Detect which cell encompasses the target text, then output its [x, y] center coordinate. 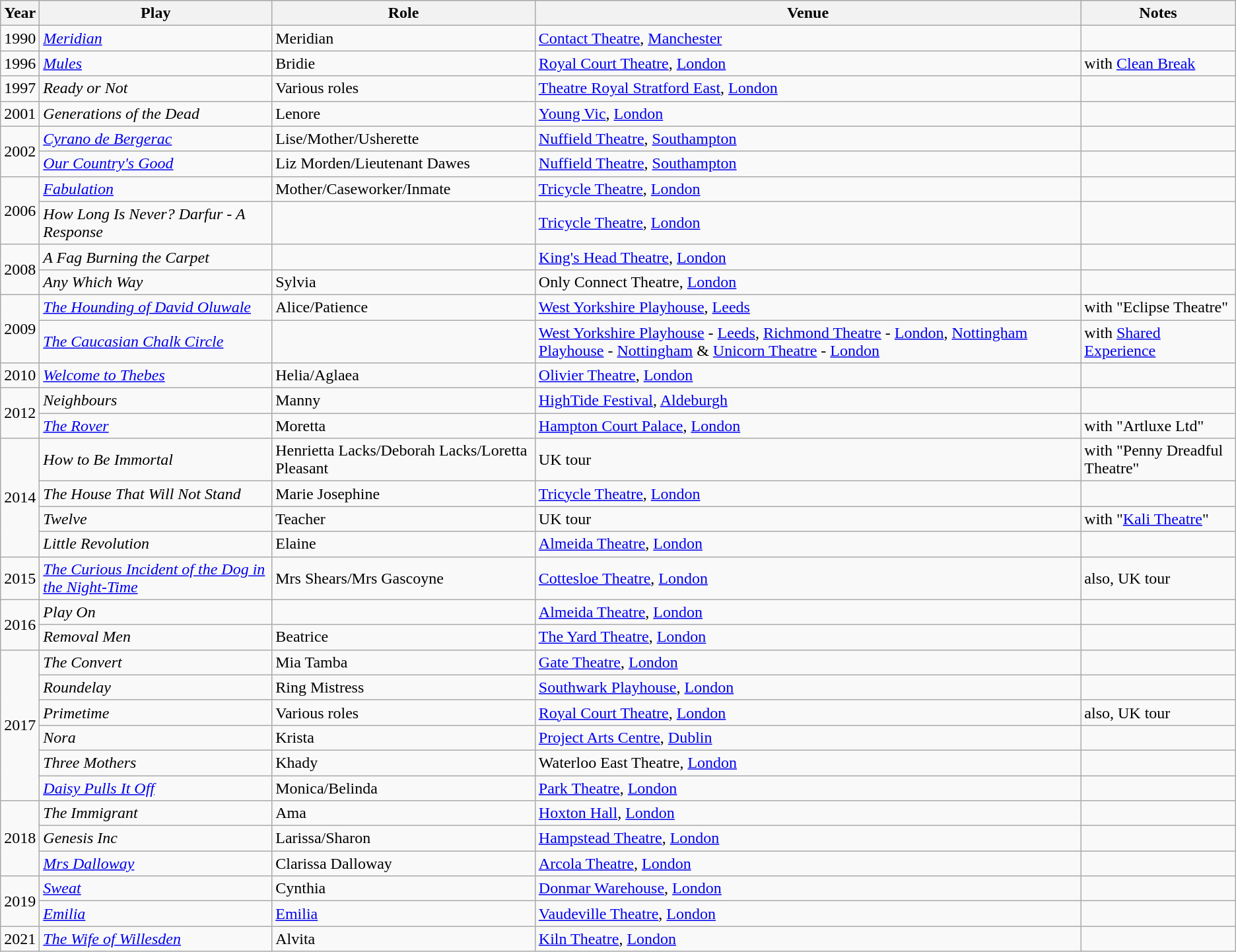
2017 [20, 725]
Mrs Dalloway [156, 864]
Our Country's Good [156, 164]
Lise/Mother/Usherette [404, 139]
Park Theatre, London [807, 788]
Hoxton Hall, London [807, 813]
The Caucasian Chalk Circle [156, 341]
2006 [20, 210]
Monica/Belinda [404, 788]
The Wife of Willesden [156, 939]
How Long Is Never? Darfur - A Response [156, 223]
Only Connect Theatre, London [807, 282]
A Fag Burning the Carpet [156, 257]
Mules [156, 63]
2009 [20, 329]
2019 [20, 901]
2016 [20, 625]
with "Artluxe Ltd" [1158, 426]
2018 [20, 838]
Welcome to Thebes [156, 376]
2014 [20, 498]
Ring Mistress [404, 687]
Young Vic, London [807, 114]
Play [156, 13]
Play On [156, 612]
Generations of the Dead [156, 114]
Contact Theatre, Manchester [807, 38]
The Yard Theatre, London [807, 637]
HighTide Festival, Aldeburgh [807, 401]
The Curious Incident of the Dog in the Night-Time [156, 578]
with Clean Break [1158, 63]
Cottesloe Theatre, London [807, 578]
2002 [20, 151]
Manny [404, 401]
with Shared Experience [1158, 341]
Henrietta Lacks/Deborah Lacks/Loretta Pleasant [404, 459]
Kiln Theatre, London [807, 939]
Daisy Pulls It Off [156, 788]
Mother/Caseworker/Inmate [404, 189]
2015 [20, 578]
Arcola Theatre, London [807, 864]
Removal Men [156, 637]
Notes [1158, 13]
2012 [20, 413]
2021 [20, 939]
Theatre Royal Stratford East, London [807, 88]
Mrs Shears/Mrs Gascoyne [404, 578]
Ready or Not [156, 88]
2010 [20, 376]
Mia Tamba [404, 662]
Marie Josephine [404, 494]
Alvita [404, 939]
Fabulation [156, 189]
with "Kali Theatre" [1158, 519]
Alice/Patience [404, 307]
Gate Theatre, London [807, 662]
Moretta [404, 426]
Venue [807, 13]
Cyrano de Bergerac [156, 139]
Clarissa Dalloway [404, 864]
Waterloo East Theatre, London [807, 763]
Helia/Aglaea [404, 376]
The Convert [156, 662]
Krista [404, 737]
The Hounding of David Oluwale [156, 307]
Donmar Warehouse, London [807, 889]
with "Eclipse Theatre" [1158, 307]
Nora [156, 737]
Elaine [404, 544]
Liz Morden/Lieutenant Dawes [404, 164]
Role [404, 13]
Genesis Inc [156, 838]
Lenore [404, 114]
Teacher [404, 519]
Cynthia [404, 889]
Twelve [156, 519]
West Yorkshire Playhouse - Leeds, Richmond Theatre - London, Nottingham Playhouse - Nottingham & Unicorn Theatre - London [807, 341]
Vaudeville Theatre, London [807, 914]
Year [20, 13]
Sylvia [404, 282]
Little Revolution [156, 544]
Bridie [404, 63]
The House That Will Not Stand [156, 494]
Project Arts Centre, Dublin [807, 737]
Sweat [156, 889]
How to Be Immortal [156, 459]
Hampstead Theatre, London [807, 838]
2008 [20, 269]
Ama [404, 813]
Neighbours [156, 401]
Khady [404, 763]
Olivier Theatre, London [807, 376]
1997 [20, 88]
West Yorkshire Playhouse, Leeds [807, 307]
Roundelay [156, 687]
Beatrice [404, 637]
1990 [20, 38]
Any Which Way [156, 282]
King's Head Theatre, London [807, 257]
The Rover [156, 426]
1996 [20, 63]
Hampton Court Palace, London [807, 426]
Primetime [156, 712]
Three Mothers [156, 763]
2001 [20, 114]
The Immigrant [156, 813]
with "Penny Dreadful Theatre" [1158, 459]
Larissa/Sharon [404, 838]
Southwark Playhouse, London [807, 687]
